Determine the [X, Y] coordinate at the center of the cell enclosing the given text.  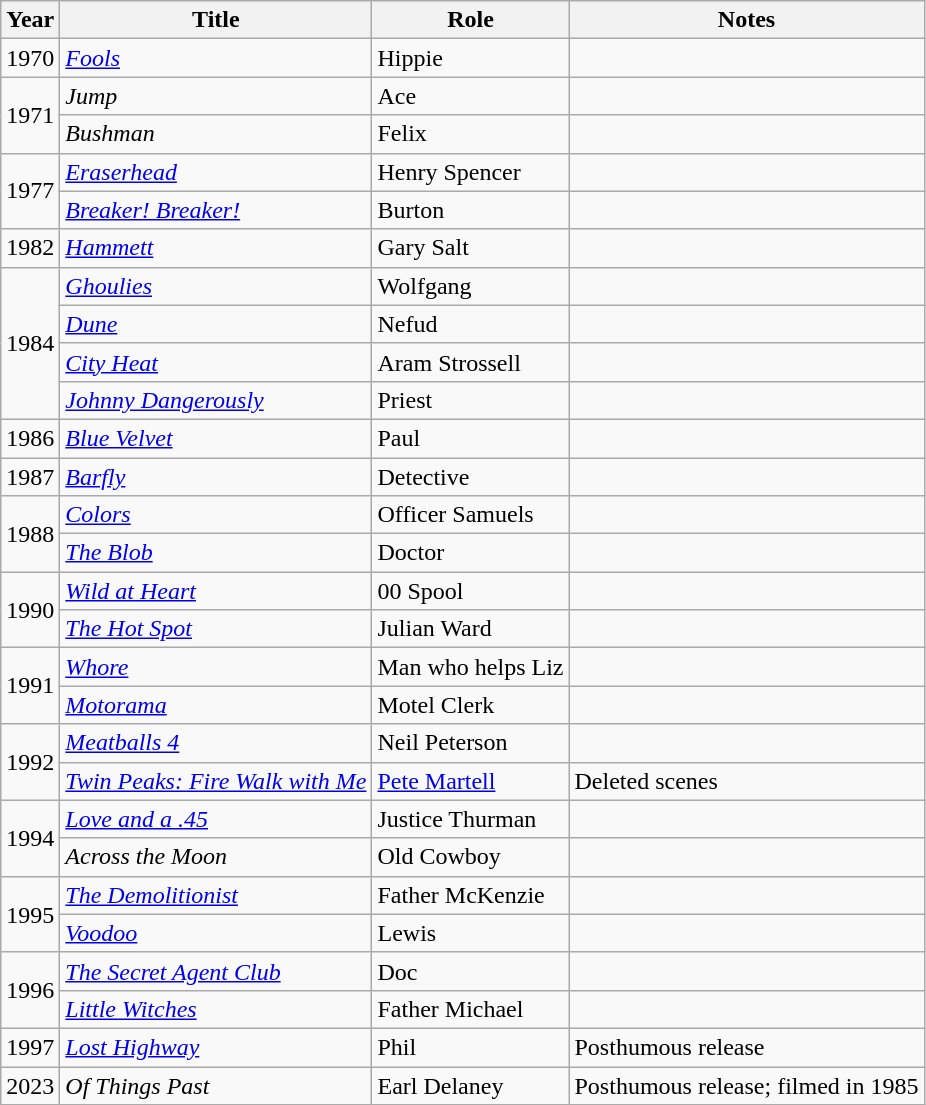
Breaker! Breaker! [216, 210]
Priest [470, 400]
Motel Clerk [470, 705]
Aram Strossell [470, 362]
Of Things Past [216, 1085]
1986 [30, 438]
Nefud [470, 324]
Johnny Dangerously [216, 400]
Role [470, 20]
Eraserhead [216, 172]
Bushman [216, 134]
Detective [470, 477]
Voodoo [216, 933]
1971 [30, 115]
Year [30, 20]
Little Witches [216, 1009]
1995 [30, 914]
1987 [30, 477]
Julian Ward [470, 629]
Father Michael [470, 1009]
Fools [216, 58]
Barfly [216, 477]
Motorama [216, 705]
1990 [30, 610]
1997 [30, 1047]
Doc [470, 971]
Posthumous release; filmed in 1985 [746, 1085]
Notes [746, 20]
Blue Velvet [216, 438]
1982 [30, 248]
Posthumous release [746, 1047]
Dune [216, 324]
Earl Delaney [470, 1085]
1977 [30, 191]
Neil Peterson [470, 743]
1996 [30, 990]
Old Cowboy [470, 857]
Wild at Heart [216, 591]
Paul [470, 438]
1991 [30, 686]
Father McKenzie [470, 895]
Twin Peaks: Fire Walk with Me [216, 781]
1994 [30, 838]
Burton [470, 210]
Doctor [470, 553]
Hippie [470, 58]
The Hot Spot [216, 629]
Phil [470, 1047]
Jump [216, 96]
Officer Samuels [470, 515]
The Blob [216, 553]
1984 [30, 343]
Wolfgang [470, 286]
Ghoulies [216, 286]
Ace [470, 96]
Across the Moon [216, 857]
Deleted scenes [746, 781]
1988 [30, 534]
Lost Highway [216, 1047]
Title [216, 20]
The Demolitionist [216, 895]
City Heat [216, 362]
Meatballs 4 [216, 743]
Lewis [470, 933]
The Secret Agent Club [216, 971]
Felix [470, 134]
2023 [30, 1085]
00 Spool [470, 591]
Love and a .45 [216, 819]
Colors [216, 515]
Gary Salt [470, 248]
Man who helps Liz [470, 667]
Whore [216, 667]
1992 [30, 762]
Henry Spencer [470, 172]
Hammett [216, 248]
Pete Martell [470, 781]
1970 [30, 58]
Justice Thurman [470, 819]
